Identify which cell holds the provided text, then report its (X, Y) central coordinate. 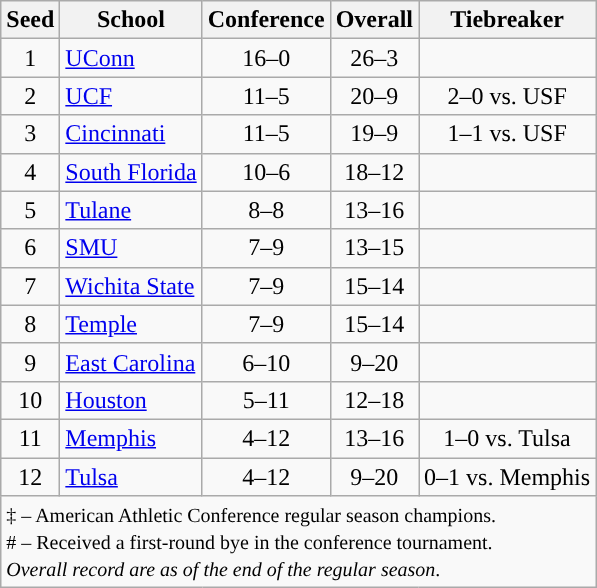
5–11 (266, 400)
12 (30, 477)
10 (30, 400)
1 (30, 58)
UConn (131, 58)
Wichita State (131, 286)
Cincinnati (131, 134)
2–0 vs. USF (508, 96)
1–0 vs. Tulsa (508, 438)
0–1 vs. Memphis (508, 477)
13–15 (374, 248)
1–1 vs. USF (508, 134)
9 (30, 362)
11 (30, 438)
6–10 (266, 362)
7 (30, 286)
10–6 (266, 172)
Tiebreaker (508, 20)
8–8 (266, 210)
20–9 (374, 96)
Tulane (131, 210)
Houston (131, 400)
Conference (266, 20)
Overall (374, 20)
18–12 (374, 172)
South Florida (131, 172)
Seed (30, 20)
19–9 (374, 134)
4 (30, 172)
6 (30, 248)
School (131, 20)
East Carolina (131, 362)
SMU (131, 248)
3 (30, 134)
Tulsa (131, 477)
16–0 (266, 58)
Memphis (131, 438)
12–18 (374, 400)
8 (30, 324)
2 (30, 96)
UCF (131, 96)
26–3 (374, 58)
Temple (131, 324)
5 (30, 210)
